Determine the [x, y] coordinate at the center of the cell enclosing the given text.  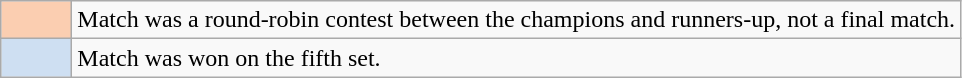
Match was won on the fifth set. [516, 58]
Match was a round-robin contest between the champions and runners-up, not a final match. [516, 20]
